Determine the (X, Y) coordinate at the center of the cell enclosing the given text.  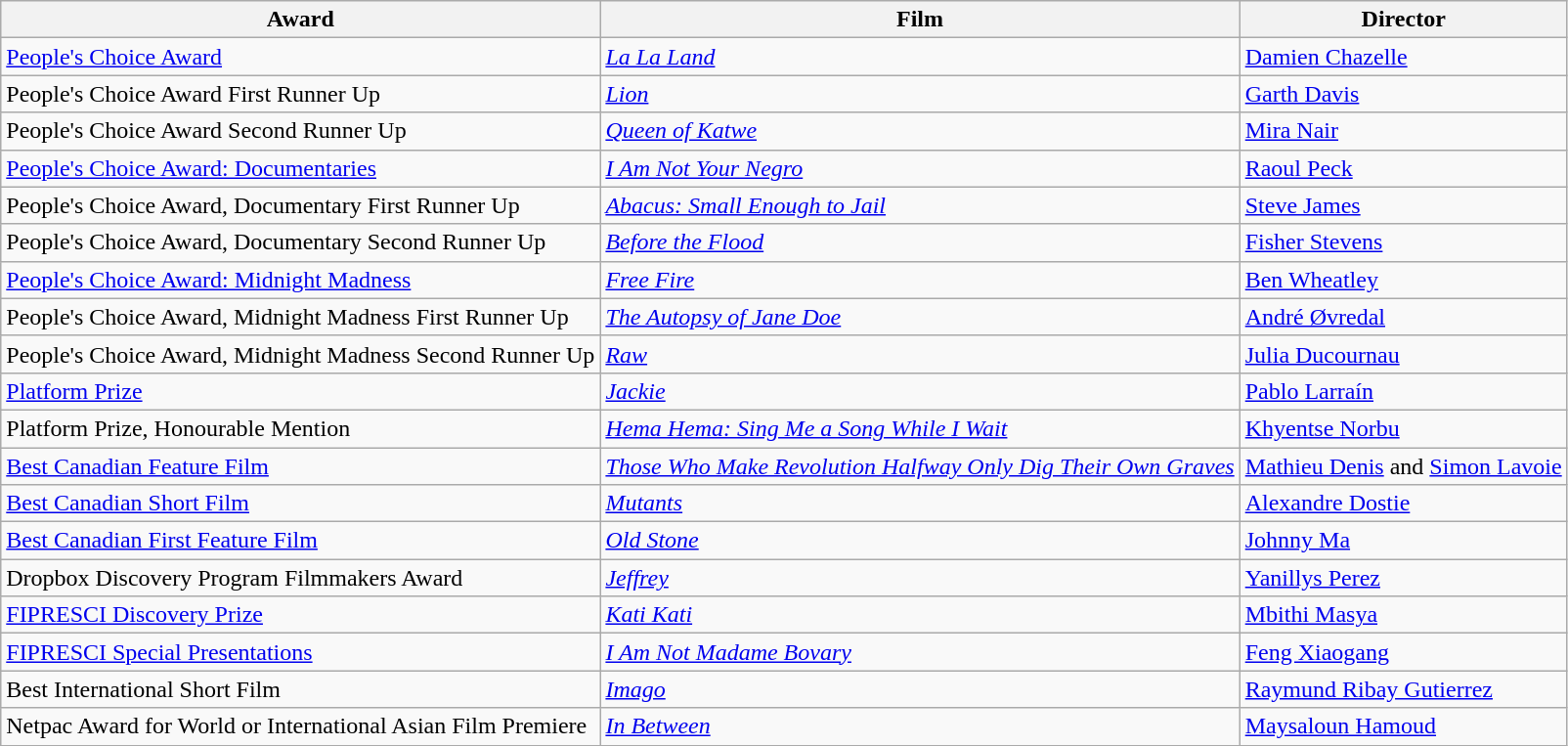
People's Choice Award, Documentary Second Runner Up (301, 242)
People's Choice Award Second Runner Up (301, 131)
Platform Prize (301, 391)
Mbithi Masya (1404, 615)
People's Choice Award: Midnight Madness (301, 280)
Best International Short Film (301, 689)
People's Choice Award, Midnight Madness Second Runner Up (301, 354)
Yanillys Perez (1404, 578)
Queen of Katwe (920, 131)
Raw (920, 354)
Feng Xiaogang (1404, 652)
Award (301, 20)
Old Stone (920, 541)
Mathieu Denis and Simon Lavoie (1404, 466)
Alexandre Dostie (1404, 504)
Damien Chazelle (1404, 57)
Raoul Peck (1404, 168)
Abacus: Small Enough to Jail (920, 205)
Kati Kati (920, 615)
Best Canadian Short Film (301, 504)
La La Land (920, 57)
I Am Not Madame Bovary (920, 652)
Film (920, 20)
André Øvredal (1404, 317)
People's Choice Award First Runner Up (301, 94)
Johnny Ma (1404, 541)
Fisher Stevens (1404, 242)
Jackie (920, 391)
Platform Prize, Honourable Mention (301, 428)
Dropbox Discovery Program Filmmakers Award (301, 578)
Those Who Make Revolution Halfway Only Dig Their Own Graves (920, 466)
Director (1404, 20)
Maysaloun Hamoud (1404, 726)
Jeffrey (920, 578)
Netpac Award for World or International Asian Film Premiere (301, 726)
People's Choice Award, Documentary First Runner Up (301, 205)
Mutants (920, 504)
The Autopsy of Jane Doe (920, 317)
Raymund Ribay Gutierrez (1404, 689)
Khyentse Norbu (1404, 428)
Best Canadian First Feature Film (301, 541)
Ben Wheatley (1404, 280)
In Between (920, 726)
FIPRESCI Special Presentations (301, 652)
Pablo Larraín (1404, 391)
Lion (920, 94)
Free Fire (920, 280)
Hema Hema: Sing Me a Song While I Wait (920, 428)
FIPRESCI Discovery Prize (301, 615)
Mira Nair (1404, 131)
People's Choice Award: Documentaries (301, 168)
Julia Ducournau (1404, 354)
People's Choice Award, Midnight Madness First Runner Up (301, 317)
I Am Not Your Negro (920, 168)
People's Choice Award (301, 57)
Steve James (1404, 205)
Before the Flood (920, 242)
Best Canadian Feature Film (301, 466)
Imago (920, 689)
Garth Davis (1404, 94)
